Capture the cell that displays the provided text and extract its (x, y) central coordinate. 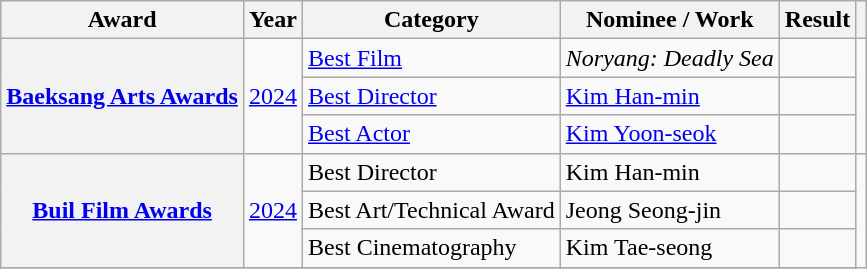
Year (272, 20)
Kim Yoon-seok (670, 134)
Category (431, 20)
Buil Film Awards (122, 210)
Award (122, 20)
Result (817, 20)
Jeong Seong-jin (670, 210)
Best Art/Technical Award (431, 210)
Nominee / Work (670, 20)
Best Cinematography (431, 248)
Best Film (431, 58)
Noryang: Deadly Sea (670, 58)
Best Actor (431, 134)
Baeksang Arts Awards (122, 96)
Kim Tae-seong (670, 248)
